Determine the (X, Y) coordinate at the center of the cell enclosing the given text.  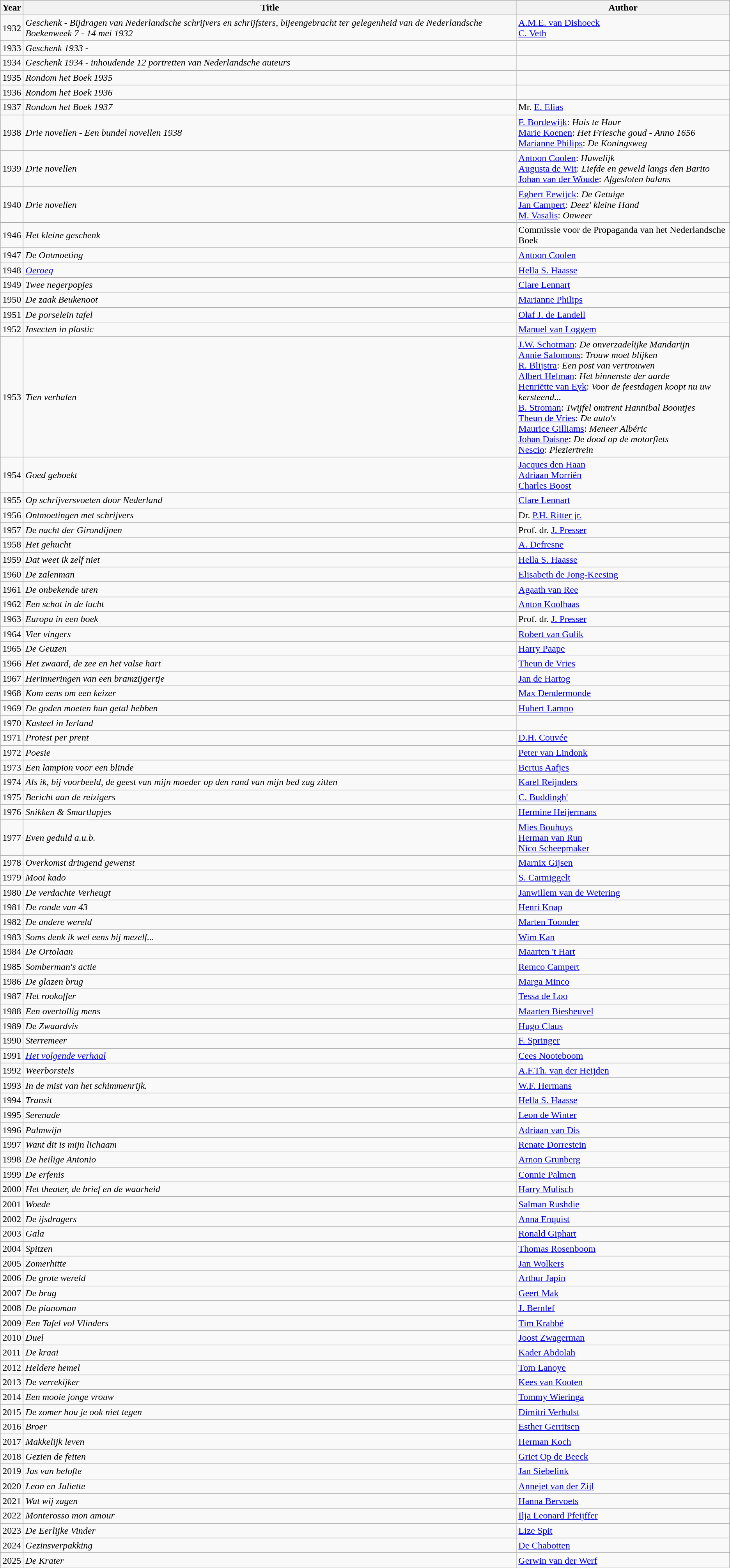
De Krater (270, 1560)
Het volgende verhaal (270, 1056)
1948 (12, 270)
1994 (12, 1100)
Robert van Gulik (623, 634)
De zalenman (270, 574)
Soms denk ik wel eens bij mezelf... (270, 937)
De Ontmoeting (270, 255)
De glazen brug (270, 982)
1998 (12, 1160)
Poesie (270, 753)
Kom eens om een keizer (270, 693)
Tien verhalen (270, 397)
1939 (12, 168)
Dat weet ik zelf niet (270, 560)
1980 (12, 893)
Marnix Gijsen (623, 863)
Rondom het Boek 1936 (270, 92)
Hermine Heijermans (623, 812)
1963 (12, 619)
2010 (12, 1338)
2011 (12, 1352)
D.H. Couvée (623, 738)
1990 (12, 1041)
Rondom het Boek 1937 (270, 107)
2002 (12, 1219)
1961 (12, 589)
Arthur Japin (623, 1278)
Kasteel in Ierland (270, 723)
1935 (12, 78)
Theun de Vries (623, 664)
1952 (12, 330)
De kraai (270, 1352)
Griet Op de Beeck (623, 1456)
Gezien de feiten (270, 1456)
Sterremeer (270, 1041)
2016 (12, 1427)
Commissie voor de Propaganda van het Nederlandsche Boek (623, 235)
Arnon Grunberg (623, 1160)
J. Bernlef (623, 1308)
Year (12, 8)
2000 (12, 1189)
Geschenk 1934 - inhoudende 12 portretten van Nederlandsche auteurs (270, 63)
Duel (270, 1338)
Max Dendermonde (623, 693)
De Zwaardvis (270, 1026)
2023 (12, 1531)
Wim Kan (623, 937)
Spitzen (270, 1249)
Drie novellen - Een bundel novellen 1938 (270, 133)
Agaath van Ree (623, 589)
Woede (270, 1204)
De Chabotten (623, 1545)
Jan Siebelink (623, 1471)
1955 (12, 500)
2022 (12, 1516)
Monterosso mon amour (270, 1516)
Tom Lanoye (623, 1368)
1933 (12, 48)
Hubert Lampo (623, 708)
Annejet van der Zijl (623, 1486)
1937 (12, 107)
2018 (12, 1456)
Tim Krabbé (623, 1323)
Geschenk - Bijdragen van Nederlandsche schrijvers en schrijfsters, bijeengebracht ter gelegenheid van de Nederlandsche Boekenweek 7 - 14 mei 1932 (270, 28)
Tommy Wieringa (623, 1397)
1974 (12, 782)
1993 (12, 1085)
Een lampion voor een blinde (270, 767)
Makkelijk leven (270, 1442)
Leon de Winter (623, 1115)
Gala (270, 1234)
2001 (12, 1204)
Janwillem van de Wetering (623, 893)
Kader Abdolah (623, 1352)
De andere wereld (270, 922)
F. Springer (623, 1041)
2005 (12, 1263)
1996 (12, 1130)
De verdachte Verheugt (270, 893)
1989 (12, 1026)
De ijsdragers (270, 1219)
Esther Gerritsen (623, 1427)
1949 (12, 285)
1966 (12, 664)
1984 (12, 952)
Anna Enquist (623, 1219)
Hugo Claus (623, 1026)
Jacques den HaanAdriaan MorriënCharles Boost (623, 475)
Marten Toonder (623, 922)
1983 (12, 937)
Peter van Lindonk (623, 753)
1991 (12, 1056)
1960 (12, 574)
1979 (12, 877)
2012 (12, 1368)
1971 (12, 738)
Het zwaard, de zee en het valse hart (270, 664)
1995 (12, 1115)
Jas van belofte (270, 1471)
Wat wij zagen (270, 1501)
Insecten in plastic (270, 330)
Het theater, de brief en de waarheid (270, 1189)
De erfenis (270, 1175)
Herman Koch (623, 1442)
Adriaan van Dis (623, 1130)
Geschenk 1933 - (270, 48)
Kees van Kooten (623, 1382)
Bertus Aafjes (623, 767)
1940 (12, 204)
Ilja Leonard Pfeijffer (623, 1516)
1932 (12, 28)
Manuel van Loggem (623, 330)
2014 (12, 1397)
Tessa de Loo (623, 996)
Een schot in de lucht (270, 604)
1934 (12, 63)
Bericht aan de reizigers (270, 797)
Overkomst dringend gewenst (270, 863)
1938 (12, 133)
Herinneringen van een bramzijgertje (270, 679)
De nacht der Girondijnen (270, 530)
F. Bordewijk: Huis te HuurMarie Koenen: Het Friesche goud - Anno 1656Marianne Philips: De Koningsweg (623, 133)
2024 (12, 1545)
A.F.Th. van der Heijden (623, 1070)
Maarten 't Hart (623, 952)
1947 (12, 255)
Mooi kado (270, 877)
1946 (12, 235)
De Ortolaan (270, 952)
Rondom het Boek 1935 (270, 78)
Geert Mak (623, 1293)
De onbekende uren (270, 589)
1997 (12, 1145)
De Eerlijke Vinder (270, 1531)
Gezinsverpakking (270, 1545)
De zomer hou je ook niet tegen (270, 1412)
2017 (12, 1442)
Henri Knap (623, 907)
C. Buddingh' (623, 797)
Thomas Rosenboom (623, 1249)
Dimitri Verhulst (623, 1412)
Snikken & Smartlapjes (270, 812)
1964 (12, 634)
1970 (12, 723)
De porselein tafel (270, 315)
Jan de Hartog (623, 679)
W.F. Hermans (623, 1085)
Mr. E. Elias (623, 107)
1976 (12, 812)
2006 (12, 1278)
A.M.E. van DishoeckC. Veth (623, 28)
Author (623, 8)
1988 (12, 1011)
Karel Reijnders (623, 782)
1987 (12, 996)
1951 (12, 315)
De goden moeten hun getal hebben (270, 708)
1959 (12, 560)
2021 (12, 1501)
1982 (12, 922)
Hanna Bervoets (623, 1501)
Antoon Coolen (623, 255)
1965 (12, 649)
1986 (12, 982)
1957 (12, 530)
De brug (270, 1293)
Een Tafel vol Vlinders (270, 1323)
Olaf J. de Landell (623, 315)
Connie Palmen (623, 1175)
Vier vingers (270, 634)
1950 (12, 300)
2003 (12, 1234)
1999 (12, 1175)
De heilige Antonio (270, 1160)
Mies BouhuysHerman van RunNico Scheepmaker (623, 837)
Marga Minco (623, 982)
1936 (12, 92)
1992 (12, 1070)
Marianne Philips (623, 300)
1962 (12, 604)
Remco Campert (623, 967)
Ontmoetingen met schrijvers (270, 515)
De verrekijker (270, 1382)
Joost Zwagerman (623, 1338)
2020 (12, 1486)
Gerwin van der Werf (623, 1560)
De pianoman (270, 1308)
Harry Mulisch (623, 1189)
1956 (12, 515)
1954 (12, 475)
Title (270, 8)
S. Carmiggelt (623, 877)
In de mist van het schimmenrijk. (270, 1085)
1973 (12, 767)
Antoon Coolen: HuwelijkAugusta de Wit: Liefde en geweld langs den BaritoJohan van der Woude: Afgesloten balans (623, 168)
De Geuzen (270, 649)
Heldere hemel (270, 1368)
Renate Dorrestein (623, 1145)
Europa in een boek (270, 619)
Goed geboekt (270, 475)
1958 (12, 545)
Transit (270, 1100)
Jan Wolkers (623, 1263)
2004 (12, 1249)
Egbert Eewijck: De GetuigeJan Campert: Deez' kleine HandM. Vasalis: Onweer (623, 204)
De grote wereld (270, 1278)
1985 (12, 967)
Want dit is mijn lichaam (270, 1145)
Twee negerpopjes (270, 285)
Het kleine geschenk (270, 235)
1953 (12, 397)
Maarten Biesheuvel (623, 1011)
A. Defresne (623, 545)
Elisabeth de Jong-Keesing (623, 574)
1967 (12, 679)
2025 (12, 1560)
1975 (12, 797)
Salman Rushdie (623, 1204)
1968 (12, 693)
Een overtollig mens (270, 1011)
2015 (12, 1412)
Somberman's actie (270, 967)
Oeroeg (270, 270)
Een mooie jonge vrouw (270, 1397)
Palmwijn (270, 1130)
Even geduld a.u.b. (270, 837)
Anton Koolhaas (623, 604)
De zaak Beukenoot (270, 300)
Harry Paape (623, 649)
2019 (12, 1471)
1969 (12, 708)
Serenade (270, 1115)
Ronald Giphart (623, 1234)
Op schrijversvoeten door Nederland (270, 500)
De ronde van 43 (270, 907)
2007 (12, 1293)
2008 (12, 1308)
Het rookoffer (270, 996)
1977 (12, 837)
Broer (270, 1427)
1981 (12, 907)
Zomerhitte (270, 1263)
Cees Nooteboom (623, 1056)
Lize Spit (623, 1531)
1978 (12, 863)
Protest per prent (270, 738)
Leon en Juliette (270, 1486)
1972 (12, 753)
2009 (12, 1323)
2013 (12, 1382)
Weerborstels (270, 1070)
Dr. P.H. Ritter jr. (623, 515)
Als ik, bij voorbeeld, de geest van mijn moeder op den rand van mijn bed zag zitten (270, 782)
Het gehucht (270, 545)
